Pinpoint the cell where the given text exists, returning its (X, Y) midpoint coordinate. 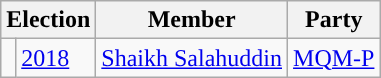
Party (334, 20)
Shaikh Salahuddin (192, 58)
Member (192, 20)
Election (48, 20)
2018 (56, 58)
MQM-P (334, 58)
